Return the (x, y) coordinate for the center point of the cell that contains the specified text.  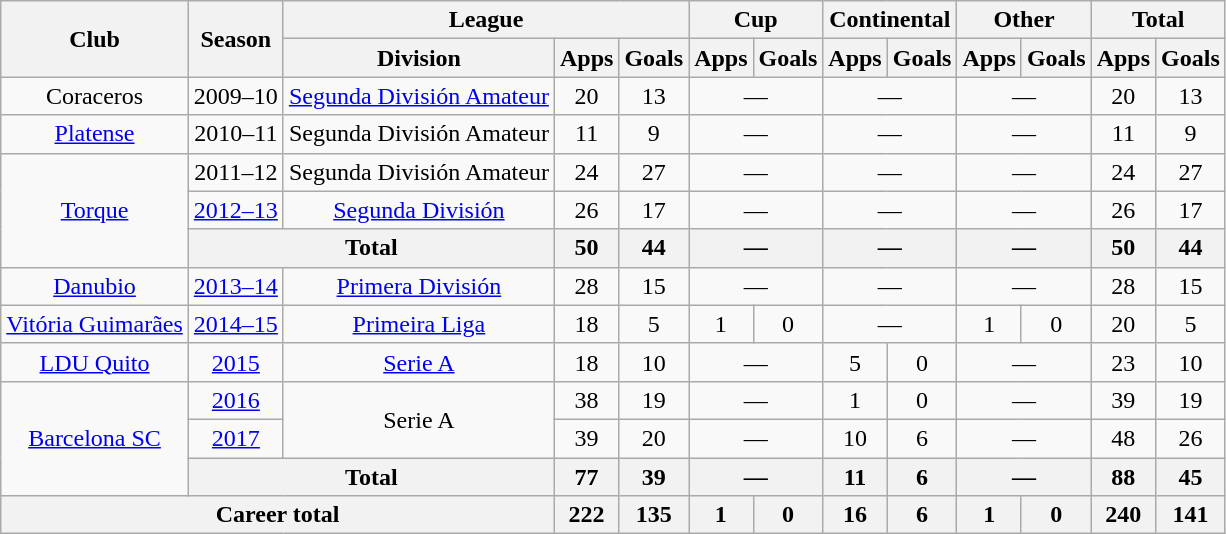
Primeira Liga (418, 324)
Danubio (95, 286)
2009–10 (236, 96)
Coraceros (95, 96)
Barcelona SC (95, 438)
Season (236, 39)
240 (1123, 515)
Torque (95, 210)
88 (1123, 477)
Primera División (418, 286)
2013–14 (236, 286)
2012–13 (236, 210)
2010–11 (236, 134)
League (486, 20)
Career total (278, 515)
141 (1191, 515)
2014–15 (236, 324)
45 (1191, 477)
Other (1024, 20)
Division (418, 58)
2017 (236, 438)
Platense (95, 134)
23 (1123, 362)
38 (586, 400)
77 (586, 477)
Club (95, 39)
222 (586, 515)
2015 (236, 362)
48 (1123, 438)
Continental (890, 20)
Vitória Guimarães (95, 324)
135 (654, 515)
2011–12 (236, 172)
LDU Quito (95, 362)
2016 (236, 400)
16 (855, 515)
Cup (756, 20)
Segunda División (418, 210)
